Capture the cell that displays the provided text and extract its [X, Y] central coordinate. 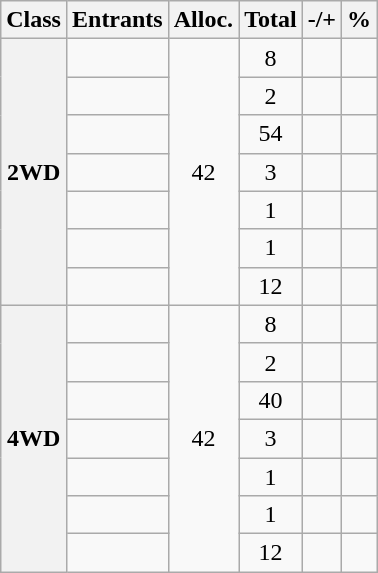
2WD [34, 172]
40 [271, 400]
% [360, 20]
-/+ [322, 20]
4WD [34, 438]
Entrants [117, 20]
Total [271, 20]
54 [271, 134]
Alloc. [203, 20]
Class [34, 20]
